Return the (x, y) coordinate for the center point of the cell that contains the specified text.  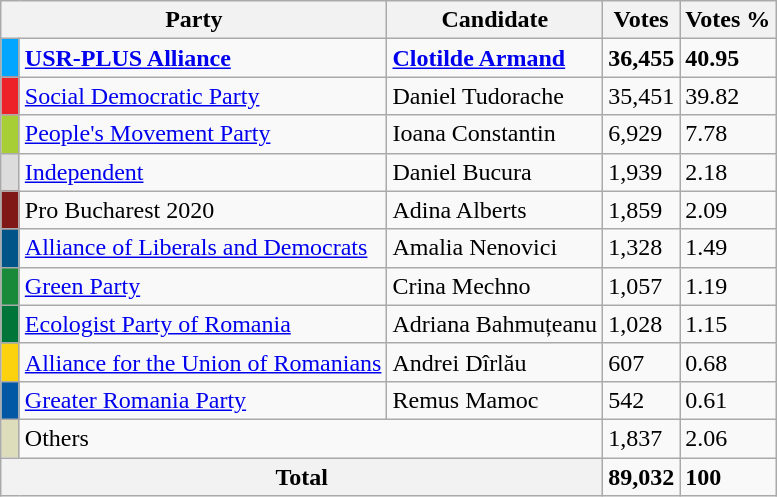
USR-PLUS Alliance (203, 58)
Amalia Nenovici (495, 248)
Daniel Tudorache (495, 96)
Adina Alberts (495, 210)
607 (642, 362)
542 (642, 400)
Daniel Bucura (495, 172)
1,837 (642, 438)
Pro Bucharest 2020 (203, 210)
Remus Mamoc (495, 400)
Independent (203, 172)
Social Democratic Party (203, 96)
Ecologist Party of Romania (203, 324)
2.09 (728, 210)
Total (302, 477)
1.19 (728, 286)
Votes % (728, 20)
1.15 (728, 324)
1.49 (728, 248)
1,028 (642, 324)
36,455 (642, 58)
Andrei Dîrlău (495, 362)
0.61 (728, 400)
Adriana Bahmuțeanu (495, 324)
2.18 (728, 172)
100 (728, 477)
Alliance for the Union of Romanians (203, 362)
35,451 (642, 96)
Others (310, 438)
Ioana Constantin (495, 134)
Green Party (203, 286)
89,032 (642, 477)
People's Movement Party (203, 134)
1,057 (642, 286)
1,328 (642, 248)
Candidate (495, 20)
1,859 (642, 210)
Crina Mechno (495, 286)
6,929 (642, 134)
Alliance of Liberals and Democrats (203, 248)
1,939 (642, 172)
Party (194, 20)
2.06 (728, 438)
0.68 (728, 362)
Greater Romania Party (203, 400)
40.95 (728, 58)
Votes (642, 20)
Clotilde Armand (495, 58)
7.78 (728, 134)
39.82 (728, 96)
